Pinpoint the cell where the given text exists, returning its (X, Y) midpoint coordinate. 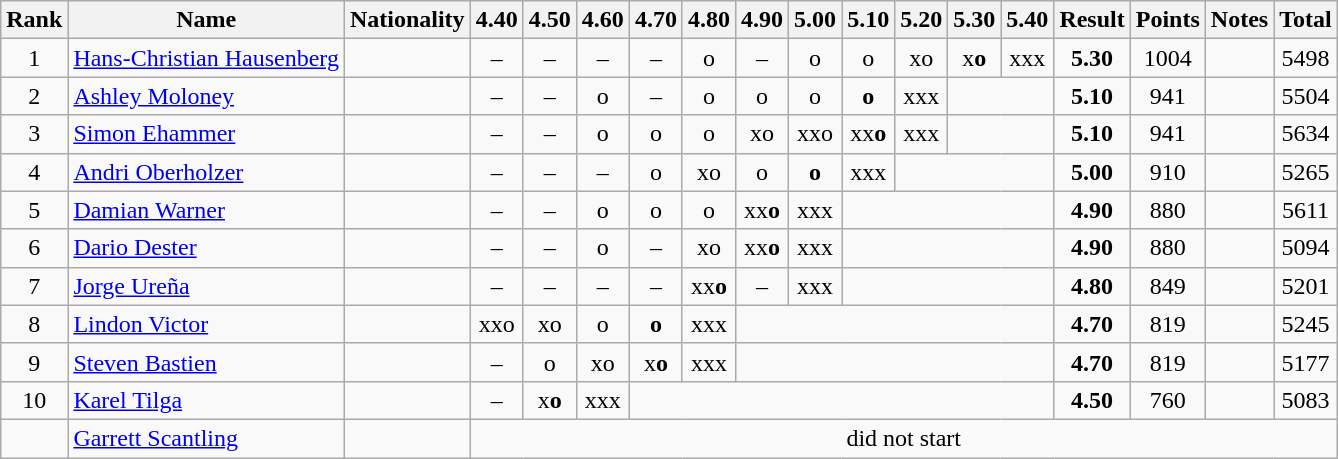
3 (34, 134)
5177 (1306, 362)
5 (34, 210)
5094 (1306, 248)
2 (34, 96)
5504 (1306, 96)
4.40 (496, 20)
Points (1168, 20)
7 (34, 286)
Notes (1239, 20)
5083 (1306, 400)
5.40 (1028, 20)
760 (1168, 400)
did not start (904, 438)
Ashley Moloney (206, 96)
849 (1168, 286)
5498 (1306, 58)
5201 (1306, 286)
5.20 (922, 20)
8 (34, 324)
5265 (1306, 172)
Steven Bastien (206, 362)
1004 (1168, 58)
Damian Warner (206, 210)
5611 (1306, 210)
910 (1168, 172)
4.60 (602, 20)
Simon Ehammer (206, 134)
Name (206, 20)
10 (34, 400)
Result (1092, 20)
Lindon Victor (206, 324)
5634 (1306, 134)
5245 (1306, 324)
Total (1306, 20)
Garrett Scantling (206, 438)
6 (34, 248)
1 (34, 58)
Rank (34, 20)
9 (34, 362)
4 (34, 172)
Dario Dester (206, 248)
Nationality (407, 20)
Jorge Ureña (206, 286)
Andri Oberholzer (206, 172)
Hans-Christian Hausenberg (206, 58)
Karel Tilga (206, 400)
